For the text-containing cell, return its midpoint in [x, y] coordinate format. 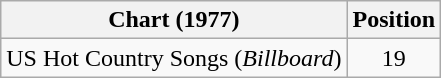
Position [394, 20]
US Hot Country Songs (Billboard) [174, 58]
19 [394, 58]
Chart (1977) [174, 20]
